Output the (x, y) coordinate of the center of the cell containing the given text.  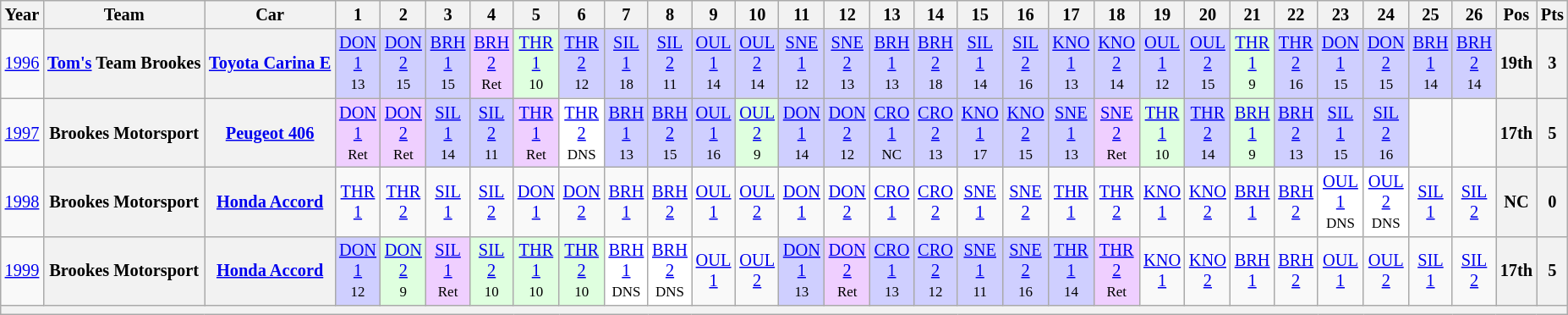
THR2DNS (582, 133)
DON212 (847, 133)
THR212 (582, 64)
THR1Ret (536, 133)
21 (1253, 14)
Pts (1553, 14)
THR19 (1253, 64)
8 (670, 14)
23 (1340, 14)
OUL2DNS (1386, 202)
4 (491, 14)
SNE2 (1026, 202)
CRO1NC (892, 133)
SNE213 (847, 64)
OUL116 (714, 133)
19th (1516, 64)
Team (123, 14)
SIL115 (1340, 133)
CRO213 (935, 133)
NC (1516, 202)
SIL1Ret (448, 271)
SNE216 (1026, 271)
7 (627, 14)
0 (1553, 202)
BRH218 (935, 64)
CRO113 (892, 271)
1 (358, 14)
THR114 (1071, 271)
1996 (22, 64)
13 (892, 14)
KNO113 (1071, 64)
CRO2 (935, 202)
BRH1DNS (627, 271)
2 (403, 14)
OUL215 (1208, 64)
SNE111 (980, 271)
SNE113 (1071, 133)
16 (1026, 14)
26 (1474, 14)
CRO212 (935, 271)
THR214 (1208, 133)
THR210 (582, 271)
1997 (22, 133)
25 (1431, 14)
BRH215 (670, 133)
24 (1386, 14)
12 (847, 14)
BRH2DNS (670, 271)
CRO1 (892, 202)
BRH115 (448, 64)
SNE112 (802, 64)
Toyota Carina E (270, 64)
15 (980, 14)
Year (22, 14)
Tom's Team Brookes (123, 64)
20 (1208, 14)
THR2Ret (1116, 271)
DON29 (403, 271)
KNO215 (1026, 133)
17 (1071, 14)
10 (757, 14)
Car (270, 14)
6 (582, 14)
Peugeot 406 (270, 133)
11 (802, 14)
OUL114 (714, 64)
THR216 (1296, 64)
BRH19 (1253, 133)
KNO214 (1116, 64)
BRH214 (1474, 64)
DON114 (802, 133)
OUL112 (1162, 64)
DON112 (358, 271)
Pos (1516, 14)
DON1Ret (358, 133)
BRH114 (1431, 64)
1999 (22, 271)
DON115 (1340, 64)
KNO117 (980, 133)
SIL210 (491, 271)
OUL214 (757, 64)
SIL118 (627, 64)
OUL29 (757, 133)
9 (714, 14)
SNE2Ret (1116, 133)
18 (1116, 14)
BRH213 (1296, 133)
19 (1162, 14)
14 (935, 14)
OUL1DNS (1340, 202)
BRH2Ret (491, 64)
SNE1 (980, 202)
1998 (22, 202)
22 (1296, 14)
